Find where the given text appears and provide that cell's center as (x, y) coordinate. 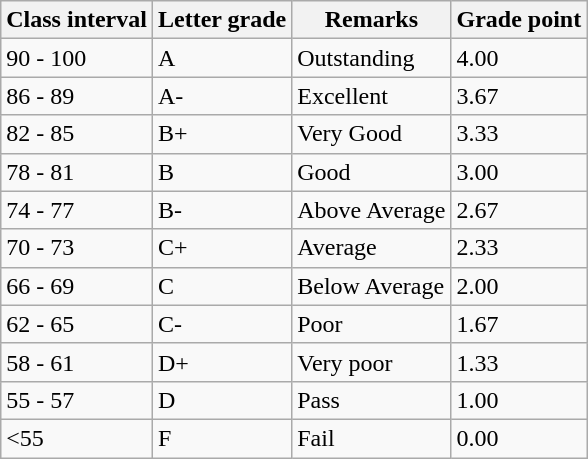
2.67 (519, 210)
70 - 73 (77, 248)
B (222, 172)
Remarks (372, 20)
1.00 (519, 400)
Above Average (372, 210)
74 - 77 (77, 210)
Letter grade (222, 20)
Grade point (519, 20)
2.00 (519, 286)
Class interval (77, 20)
F (222, 438)
<55 (77, 438)
82 - 85 (77, 134)
Very poor (372, 362)
3.67 (519, 96)
C (222, 286)
Poor (372, 324)
A (222, 58)
55 - 57 (77, 400)
C+ (222, 248)
86 - 89 (77, 96)
D+ (222, 362)
Below Average (372, 286)
Average (372, 248)
D (222, 400)
C- (222, 324)
78 - 81 (77, 172)
0.00 (519, 438)
58 - 61 (77, 362)
62 - 65 (77, 324)
Excellent (372, 96)
Outstanding (372, 58)
B+ (222, 134)
1.33 (519, 362)
90 - 100 (77, 58)
A- (222, 96)
4.00 (519, 58)
1.67 (519, 324)
Good (372, 172)
2.33 (519, 248)
Fail (372, 438)
3.00 (519, 172)
Pass (372, 400)
B- (222, 210)
3.33 (519, 134)
66 - 69 (77, 286)
Very Good (372, 134)
